Search for the cell housing the specified text and yield its (X, Y) center coordinate. 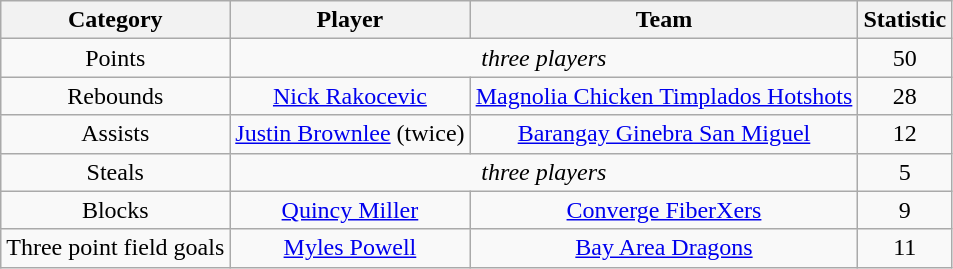
Barangay Ginebra San Miguel (664, 134)
11 (905, 248)
Category (116, 20)
28 (905, 96)
Myles Powell (350, 248)
12 (905, 134)
Magnolia Chicken Timplados Hotshots (664, 96)
Assists (116, 134)
Statistic (905, 20)
Rebounds (116, 96)
5 (905, 172)
Three point field goals (116, 248)
9 (905, 210)
Steals (116, 172)
50 (905, 58)
Justin Brownlee (twice) (350, 134)
Team (664, 20)
Blocks (116, 210)
Quincy Miller (350, 210)
Nick Rakocevic (350, 96)
Player (350, 20)
Points (116, 58)
Bay Area Dragons (664, 248)
Converge FiberXers (664, 210)
